Return (X, Y) of the center of cell containing provided text 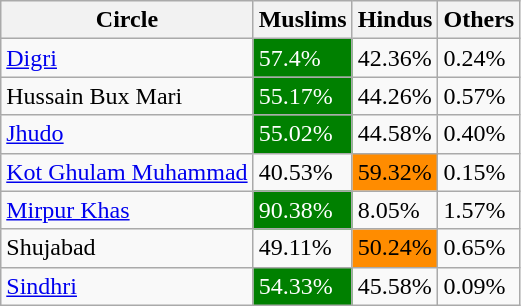
0.15% (479, 172)
Shujabad (127, 248)
8.05% (395, 210)
Muslims (302, 20)
55.17% (302, 96)
Circle (127, 20)
44.58% (395, 134)
Jhudo (127, 134)
54.33% (302, 286)
Sindhri (127, 286)
Others (479, 20)
0.09% (479, 286)
0.65% (479, 248)
50.24% (395, 248)
Digri (127, 58)
0.40% (479, 134)
0.24% (479, 58)
42.36% (395, 58)
40.53% (302, 172)
45.58% (395, 286)
90.38% (302, 210)
1.57% (479, 210)
59.32% (395, 172)
Mirpur Khas (127, 210)
Hindus (395, 20)
Hussain Bux Mari (127, 96)
44.26% (395, 96)
55.02% (302, 134)
Kot Ghulam Muhammad (127, 172)
0.57% (479, 96)
49.11% (302, 248)
57.4% (302, 58)
